Determine the [x, y] coordinate at the center of the cell enclosing the given text.  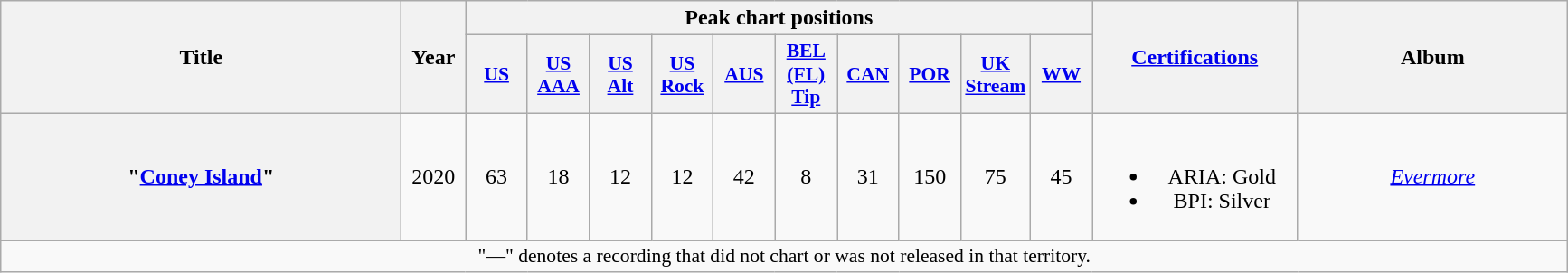
Evermore [1432, 176]
31 [868, 176]
WW [1061, 74]
2020 [434, 176]
Peak chart positions [779, 18]
Title [201, 58]
45 [1061, 176]
US Rock [682, 74]
CAN [868, 74]
Certifications [1195, 58]
8 [806, 176]
USAAA [558, 74]
"Coney Island" [201, 176]
75 [995, 176]
Album [1432, 58]
POR [930, 74]
63 [496, 176]
USAlt [620, 74]
Year [434, 58]
BEL(FL)Tip [806, 74]
ARIA: GoldBPI: Silver [1195, 176]
18 [558, 176]
150 [930, 176]
AUS [744, 74]
"—" denotes a recording that did not chart or was not released in that territory. [785, 257]
UKStream [995, 74]
US [496, 74]
42 [744, 176]
